Detect which cell encompasses the target text, then output its (x, y) center coordinate. 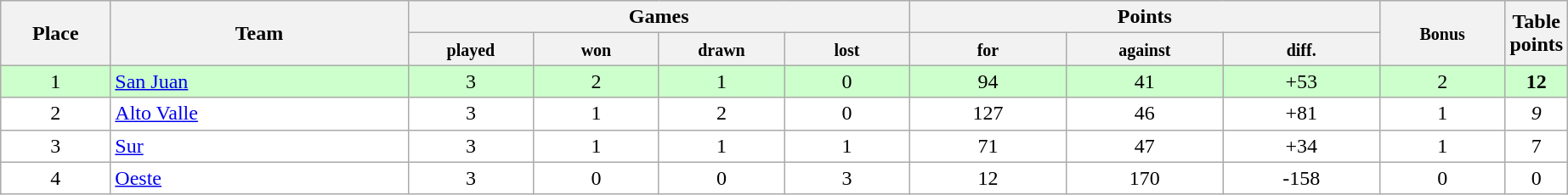
170 (1145, 178)
against (1145, 49)
Alto Valle (259, 114)
71 (988, 146)
9 (1537, 114)
San Juan (259, 81)
127 (988, 114)
diff. (1301, 49)
Oeste (259, 178)
47 (1145, 146)
+53 (1301, 81)
Games (659, 17)
7 (1537, 146)
won (597, 49)
46 (1145, 114)
Bonus (1442, 33)
Tablepoints (1537, 33)
4 (56, 178)
Points (1144, 17)
Sur (259, 146)
-158 (1301, 178)
94 (988, 81)
41 (1145, 81)
drawn (722, 49)
lost (847, 49)
+81 (1301, 114)
played (471, 49)
Team (259, 33)
+34 (1301, 146)
Place (56, 33)
for (988, 49)
